For the text-containing cell, return its midpoint in (x, y) coordinate format. 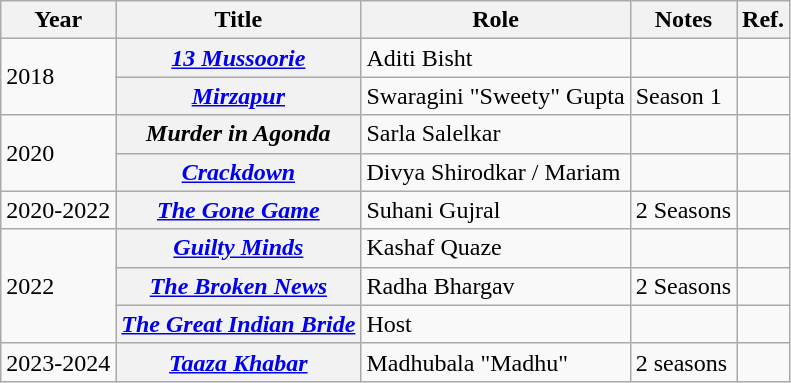
Aditi Bisht (496, 58)
Ref. (764, 20)
Radha Bhargav (496, 286)
Taaza Khabar (238, 362)
2022 (58, 286)
Year (58, 20)
Swaragini "Sweety" Gupta (496, 96)
2020-2022 (58, 210)
Suhani Gujral (496, 210)
Season 1 (683, 96)
Madhubala "Madhu" (496, 362)
Notes (683, 20)
The Great Indian Bride (238, 324)
2018 (58, 77)
Host (496, 324)
2020 (58, 153)
Kashaf Quaze (496, 248)
Crackdown (238, 172)
Guilty Minds (238, 248)
The Gone Game (238, 210)
13 Mussoorie (238, 58)
The Broken News (238, 286)
Murder in Agonda (238, 134)
Divya Shirodkar / Mariam (496, 172)
2 seasons (683, 362)
Mirzapur (238, 96)
Role (496, 20)
Sarla Salelkar (496, 134)
2023-2024 (58, 362)
Title (238, 20)
